Return the [X, Y] coordinate for the center point of the cell that contains the specified text.  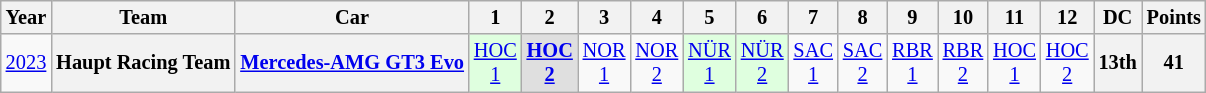
SAC2 [862, 63]
41 [1174, 63]
DC [1118, 17]
RBR2 [963, 63]
2023 [26, 63]
NÜR2 [762, 63]
6 [762, 17]
Haupt Racing Team [143, 63]
1 [496, 17]
9 [912, 17]
4 [656, 17]
13th [1118, 63]
Points [1174, 17]
NOR1 [604, 63]
NÜR1 [710, 63]
SAC1 [814, 63]
RBR1 [912, 63]
5 [710, 17]
3 [604, 17]
7 [814, 17]
11 [1014, 17]
12 [1068, 17]
NOR2 [656, 63]
2 [550, 17]
Mercedes-AMG GT3 Evo [352, 63]
8 [862, 17]
10 [963, 17]
Team [143, 17]
Car [352, 17]
Year [26, 17]
